From the cell containing the given text, extract its center point as (x, y) coordinate. 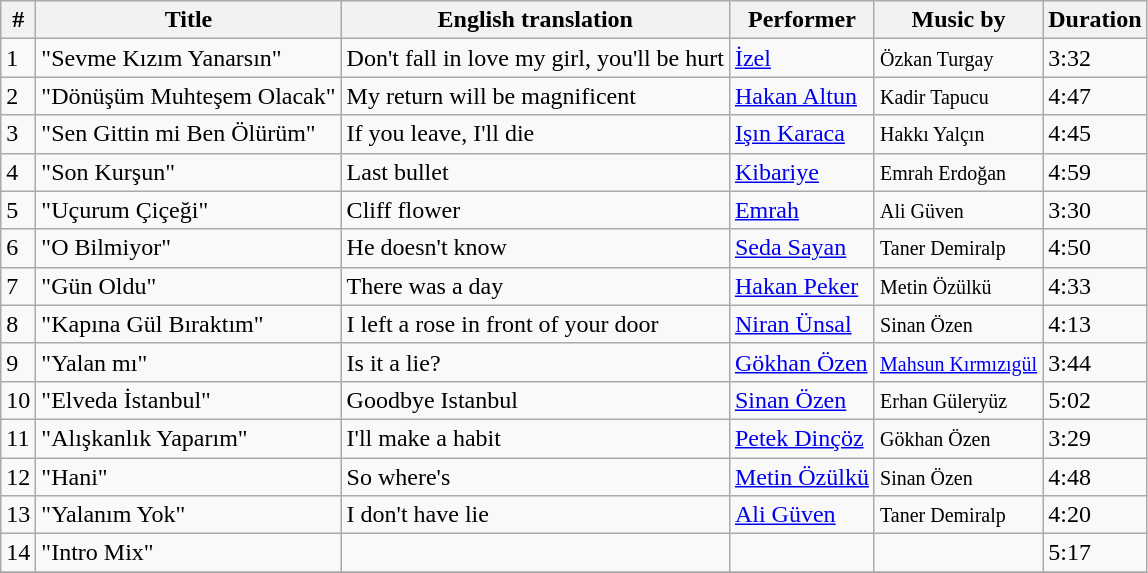
4:45 (1095, 134)
Don't fall in love my girl, you'll be hurt (535, 58)
3:44 (1095, 362)
8 (18, 324)
"Yalan mı" (188, 362)
"Sen Gittin mi Ben Ölürüm" (188, 134)
Duration (1095, 20)
He doesn't know (535, 248)
14 (18, 553)
"Yalanım Yok" (188, 515)
3 (18, 134)
5:02 (1095, 400)
Erhan Güleryüz (958, 400)
4:13 (1095, 324)
Hakan Altun (802, 96)
Emrah Erdoğan (958, 172)
"Son Kurşun" (188, 172)
3:29 (1095, 438)
My return will be magnificent (535, 96)
"Intro Mix" (188, 553)
6 (18, 248)
13 (18, 515)
7 (18, 286)
Emrah (802, 210)
3:30 (1095, 210)
5 (18, 210)
Last bullet (535, 172)
Petek Dinçöz (802, 438)
"Sevme Kızım Yanarsın" (188, 58)
There was a day (535, 286)
4:50 (1095, 248)
10 (18, 400)
Hakkı Yalçın (958, 134)
Music by (958, 20)
4:47 (1095, 96)
Title (188, 20)
Is it a lie? (535, 362)
12 (18, 477)
"O Bilmiyor" (188, 248)
Kibariye (802, 172)
I don't have lie (535, 515)
Cliff flower (535, 210)
11 (18, 438)
I left a rose in front of your door (535, 324)
4:59 (1095, 172)
# (18, 20)
Özkan Turgay (958, 58)
"Dönüşüm Muhteşem Olacak" (188, 96)
Goodbye Istanbul (535, 400)
3:32 (1095, 58)
Niran Ünsal (802, 324)
"Alışkanlık Yaparım" (188, 438)
4:33 (1095, 286)
If you leave, I'll die (535, 134)
"Hani" (188, 477)
1 (18, 58)
"Elveda İstanbul" (188, 400)
Hakan Peker (802, 286)
Mahsun Kırmızıgül (958, 362)
5:17 (1095, 553)
So where's (535, 477)
9 (18, 362)
4 (18, 172)
2 (18, 96)
Performer (802, 20)
Seda Sayan (802, 248)
Işın Karaca (802, 134)
"Uçurum Çiçeği" (188, 210)
Kadir Tapucu (958, 96)
4:48 (1095, 477)
"Gün Oldu" (188, 286)
4:20 (1095, 515)
İzel (802, 58)
English translation (535, 20)
"Kapına Gül Bıraktım" (188, 324)
I'll make a habit (535, 438)
